For the text-containing cell, return its midpoint in (X, Y) coordinate format. 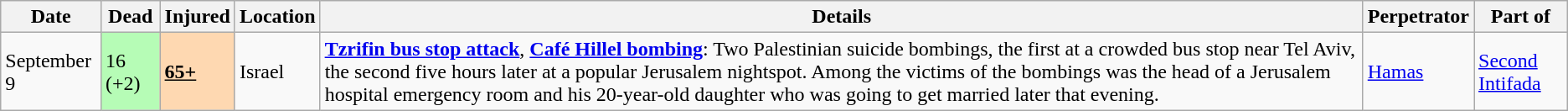
Details (841, 17)
Dead (131, 17)
65+ (198, 71)
Israel (277, 71)
Second Intifada (1521, 71)
Perpetrator (1418, 17)
Hamas (1418, 71)
Part of (1521, 17)
Date (51, 17)
Injured (198, 17)
Location (277, 17)
16 (+2) (131, 71)
September 9 (51, 71)
